Pinpoint the cell where the given text exists, returning its [x, y] midpoint coordinate. 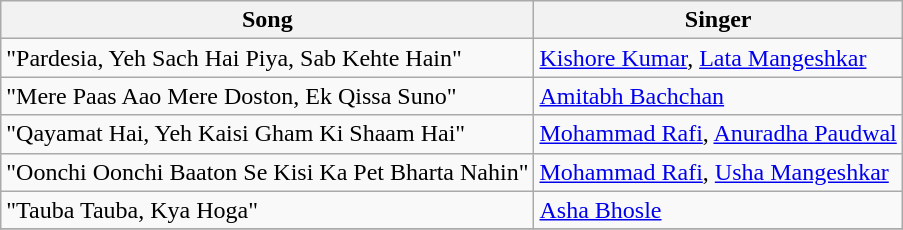
"Oonchi Oonchi Baaton Se Kisi Ka Pet Bharta Nahin" [268, 172]
"Mere Paas Aao Mere Doston, Ek Qissa Suno" [268, 96]
Amitabh Bachchan [718, 96]
Singer [718, 20]
"Tauba Tauba, Kya Hoga" [268, 210]
Song [268, 20]
Mohammad Rafi, Anuradha Paudwal [718, 134]
Mohammad Rafi, Usha Mangeshkar [718, 172]
Asha Bhosle [718, 210]
"Pardesia, Yeh Sach Hai Piya, Sab Kehte Hain" [268, 58]
"Qayamat Hai, Yeh Kaisi Gham Ki Shaam Hai" [268, 134]
Kishore Kumar, Lata Mangeshkar [718, 58]
